Capture the cell that displays the provided text and extract its (X, Y) central coordinate. 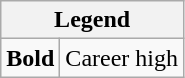
Career high (122, 58)
Legend (92, 20)
Bold (30, 58)
